Provide the (x, y) coordinate of the cell's center where the given text is located.  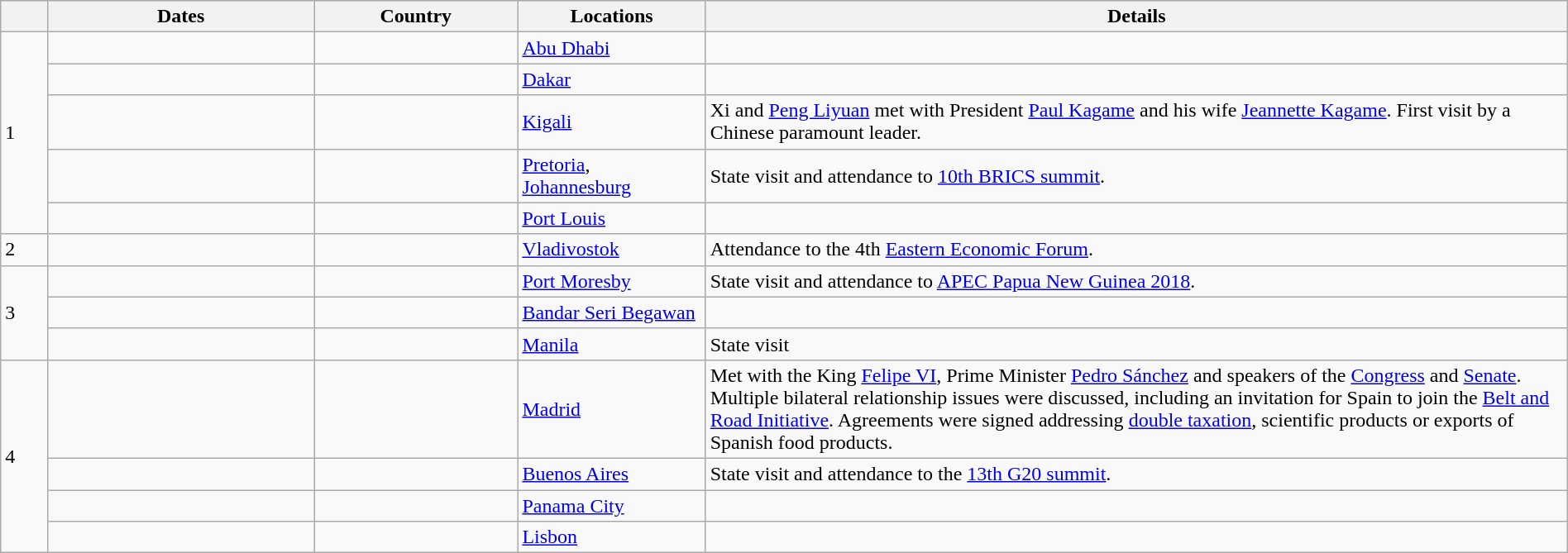
Bandar Seri Begawan (612, 312)
4 (25, 456)
Country (416, 17)
Lisbon (612, 537)
2 (25, 250)
3 (25, 312)
Port Louis (612, 218)
Buenos Aires (612, 474)
Panama City (612, 505)
Abu Dhabi (612, 48)
State visit (1136, 344)
1 (25, 133)
Locations (612, 17)
State visit and attendance to APEC Papua New Guinea 2018. (1136, 281)
Port Moresby (612, 281)
Attendance to the 4th Eastern Economic Forum. (1136, 250)
Details (1136, 17)
Manila (612, 344)
State visit and attendance to the 13th G20 summit. (1136, 474)
Pretoria, Johannesburg (612, 175)
Xi and Peng Liyuan met with President Paul Kagame and his wife Jeannette Kagame. First visit by a Chinese paramount leader. (1136, 122)
Dakar (612, 79)
Vladivostok (612, 250)
State visit and attendance to 10th BRICS summit. (1136, 175)
Kigali (612, 122)
Dates (181, 17)
Madrid (612, 408)
